Find where the given text appears and provide that cell's center as (X, Y) coordinate. 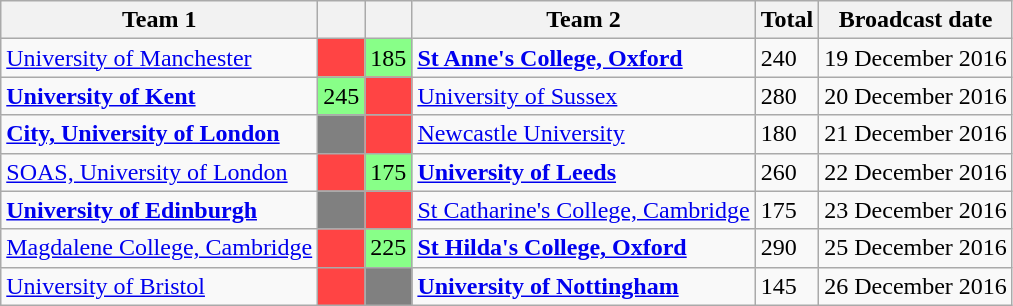
19 December 2016 (916, 58)
University of Sussex (584, 96)
20 December 2016 (916, 96)
280 (787, 96)
St Anne's College, Oxford (584, 58)
240 (787, 58)
University of Kent (160, 96)
23 December 2016 (916, 210)
22 December 2016 (916, 172)
University of Edinburgh (160, 210)
Total (787, 20)
245 (342, 96)
St Hilda's College, Oxford (584, 248)
290 (787, 248)
225 (388, 248)
University of Leeds (584, 172)
Team 2 (584, 20)
Newcastle University (584, 134)
Broadcast date (916, 20)
Team 1 (160, 20)
University of Nottingham (584, 286)
185 (388, 58)
SOAS, University of London (160, 172)
University of Bristol (160, 286)
145 (787, 286)
180 (787, 134)
University of Manchester (160, 58)
Magdalene College, Cambridge (160, 248)
21 December 2016 (916, 134)
25 December 2016 (916, 248)
260 (787, 172)
26 December 2016 (916, 286)
St Catharine's College, Cambridge (584, 210)
City, University of London (160, 134)
